Provide the [X, Y] coordinate of the cell's center where the given text is located.  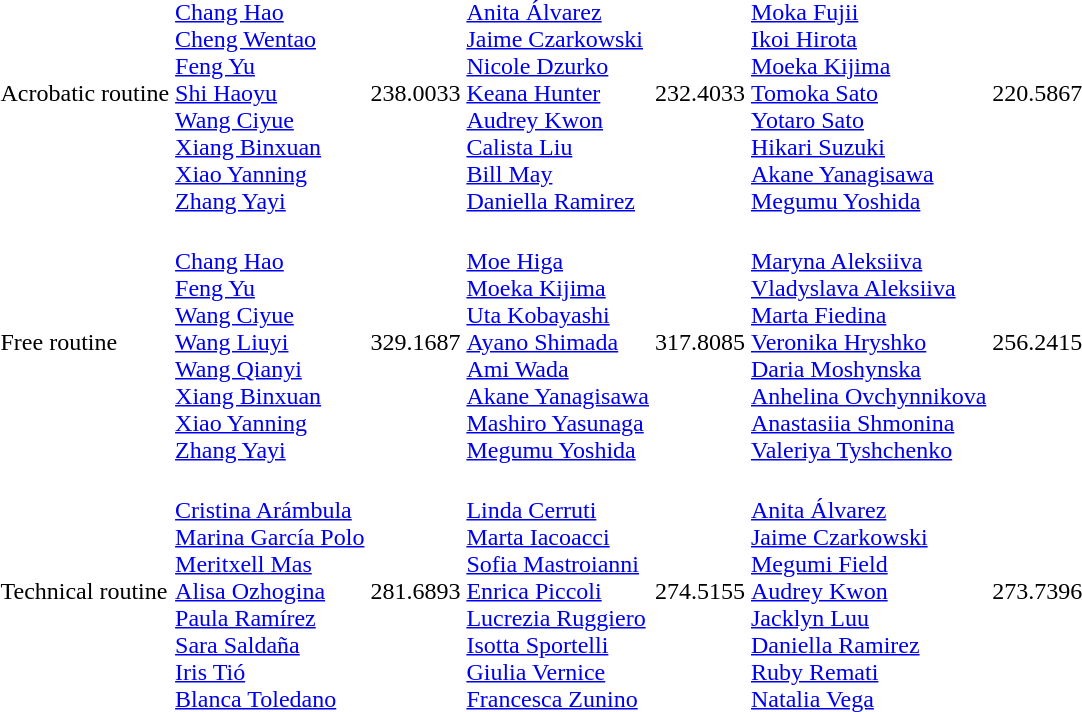
317.8085 [700, 342]
Maryna AleksiivaVladyslava AleksiivaMarta FiedinaVeronika HryshkoDaria MoshynskaAnhelina OvchynnikovaAnastasiia ShmoninaValeriya Tyshchenko [869, 342]
Chang HaoFeng YuWang CiyueWang LiuyiWang QianyiXiang BinxuanXiao YanningZhang Yayi [270, 342]
Moe HigaMoeka KijimaUta KobayashiAyano ShimadaAmi WadaAkane YanagisawaMashiro YasunagaMegumu Yoshida [558, 342]
329.1687 [416, 342]
